For the text-containing cell, return its midpoint in [X, Y] coordinate format. 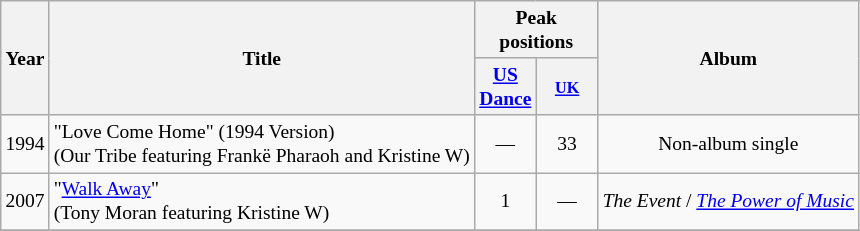
"Walk Away"(Tony Moran featuring Kristine W) [262, 202]
1 [505, 202]
"Love Come Home" (1994 Version)(Our Tribe featuring Frankë Pharaoh and Kristine W) [262, 144]
Album [728, 58]
US Dance [505, 86]
The Event / The Power of Music [728, 202]
1994 [25, 144]
Title [262, 58]
33 [567, 144]
Peak positions [536, 30]
2007 [25, 202]
UK [567, 86]
Year [25, 58]
Non-album single [728, 144]
